Find where the given text appears and provide that cell's center as (X, Y) coordinate. 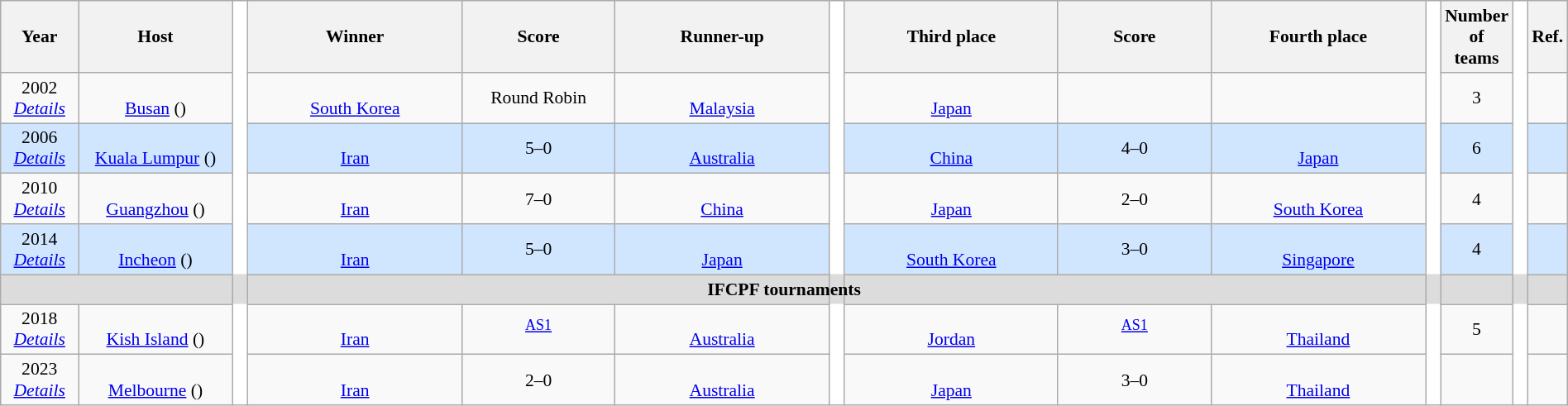
Number of teams (1476, 36)
Malaysia (723, 98)
Winner (356, 36)
2002Details (40, 98)
6 (1476, 149)
Ref. (1547, 36)
Third place (951, 36)
Fourth place (1318, 36)
IFCPF tournaments (784, 289)
Year (40, 36)
2010Details (40, 198)
Melbourne () (155, 380)
Singapore (1318, 250)
2023Details (40, 380)
5 (1476, 329)
Jordan (951, 329)
Busan () (155, 98)
2006Details (40, 149)
Runner-up (723, 36)
Incheon () (155, 250)
2018Details (40, 329)
7–0 (539, 198)
Kuala Lumpur () (155, 149)
Host (155, 36)
3 (1476, 98)
4–0 (1135, 149)
Kish Island () (155, 329)
Round Robin (539, 98)
2014Details (40, 250)
Guangzhou () (155, 198)
